Output the (X, Y) coordinate of the center of the cell containing the given text.  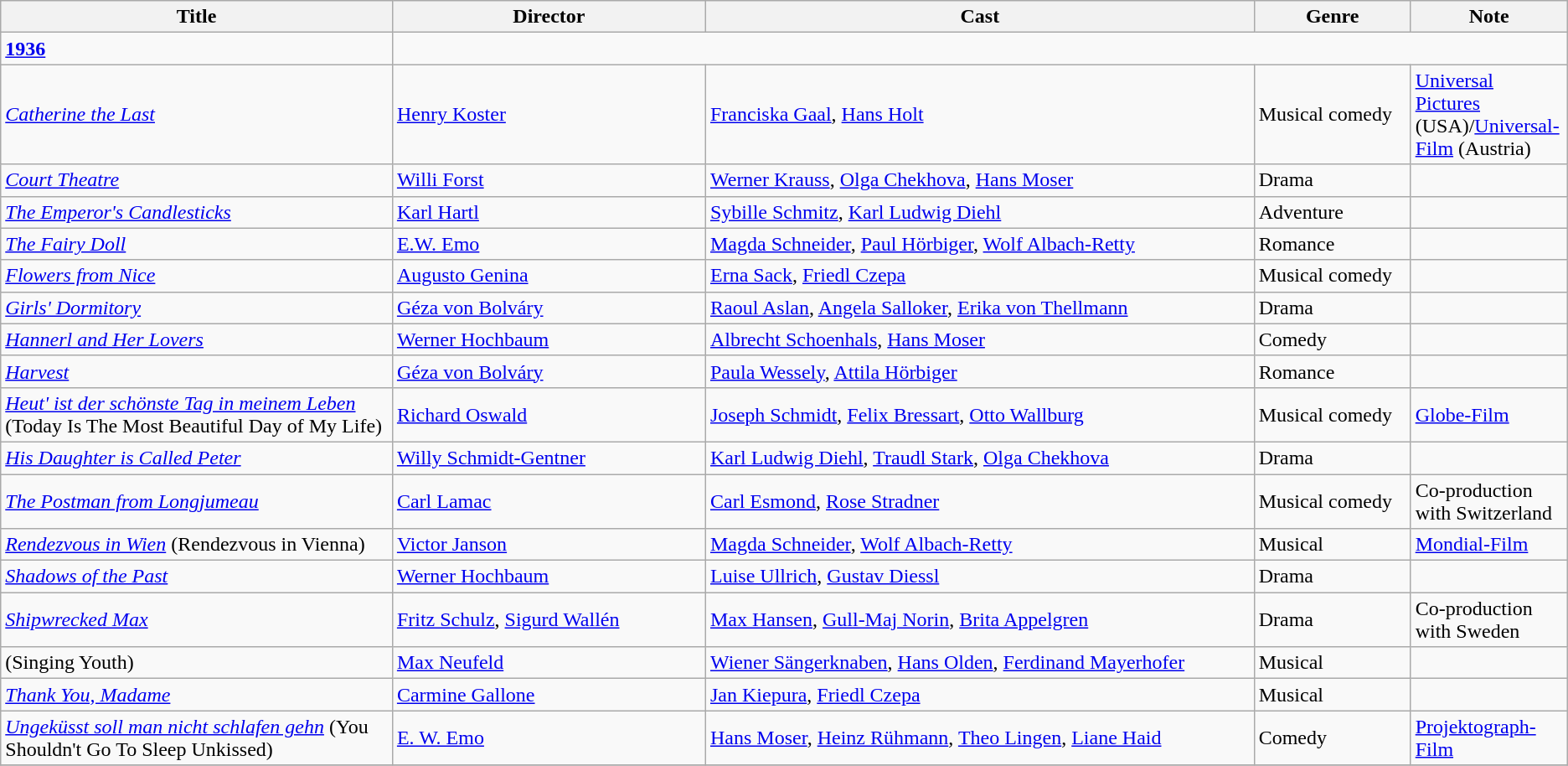
Erna Sack, Friedl Czepa (980, 276)
Shadows of the Past (197, 577)
Co-production with Switzerland (1489, 501)
Hans Moser, Heinz Rühmann, Theo Lingen, Liane Haid (980, 738)
Franciska Gaal, Hans Holt (980, 114)
Fritz Schulz, Sigurd Wallén (549, 620)
Richard Oswald (549, 414)
Title (197, 17)
His Daughter is Called Peter (197, 458)
Paula Wessely, Attila Hörbiger (980, 371)
(Singing Youth) (197, 663)
Max Hansen, Gull-Maj Norin, Brita Appelgren (980, 620)
Thank You, Madame (197, 695)
Cast (980, 17)
Adventure (1332, 212)
The Emperor's Candlesticks (197, 212)
Karl Ludwig Diehl, Traudl Stark, Olga Chekhova (980, 458)
Heut' ist der schönste Tag in meinem Leben (Today Is The Most Beautiful Day of My Life) (197, 414)
Harvest (197, 371)
E. W. Emo (549, 738)
Co-production with Sweden (1489, 620)
Jan Kiepura, Friedl Czepa (980, 695)
The Fairy Doll (197, 244)
Willi Forst (549, 180)
Mondial-Film (1489, 545)
Werner Krauss, Olga Chekhova, Hans Moser (980, 180)
Genre (1332, 17)
E.W. Emo (549, 244)
Victor Janson (549, 545)
Rendezvous in Wien (Rendezvous in Vienna) (197, 545)
Karl Hartl (549, 212)
Flowers from Nice (197, 276)
Henry Koster (549, 114)
Hannerl and Her Lovers (197, 339)
The Postman from Longjumeau (197, 501)
Magda Schneider, Paul Hörbiger, Wolf Albach-Retty (980, 244)
Projektograph-Film (1489, 738)
Raoul Aslan, Angela Salloker, Erika von Thellmann (980, 308)
Augusto Genina (549, 276)
Max Neufeld (549, 663)
Note (1489, 17)
Wiener Sängerknaben, Hans Olden, Ferdinand Mayerhofer (980, 663)
Magda Schneider, Wolf Albach-Retty (980, 545)
Girls' Dormitory (197, 308)
Carl Lamac (549, 501)
Albrecht Schoenhals, Hans Moser (980, 339)
Sybille Schmitz, Karl Ludwig Diehl (980, 212)
Shipwrecked Max (197, 620)
Universal Pictures (USA)/Universal-Film (Austria) (1489, 114)
Carl Esmond, Rose Stradner (980, 501)
Luise Ullrich, Gustav Diessl (980, 577)
Catherine the Last (197, 114)
Court Theatre (197, 180)
Globe-Film (1489, 414)
1936 (197, 49)
Ungeküsst soll man nicht schlafen gehn (You Shouldn't Go To Sleep Unkissed) (197, 738)
Carmine Gallone (549, 695)
Joseph Schmidt, Felix Bressart, Otto Wallburg (980, 414)
Director (549, 17)
Willy Schmidt-Gentner (549, 458)
